Return [X, Y] of the center of cell containing provided text 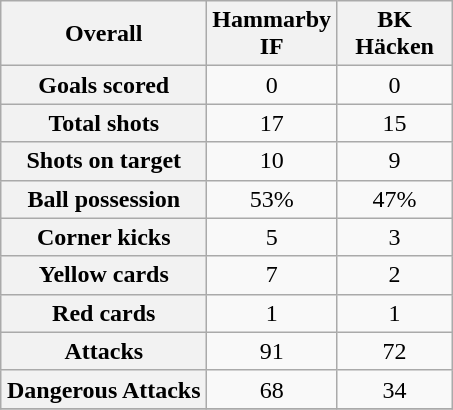
72 [395, 351]
Hammarby IF [272, 34]
10 [272, 161]
7 [272, 275]
34 [395, 389]
53% [272, 199]
Total shots [104, 123]
47% [395, 199]
BK Häcken [395, 34]
68 [272, 389]
Corner kicks [104, 237]
91 [272, 351]
2 [395, 275]
Goals scored [104, 85]
17 [272, 123]
Ball possession [104, 199]
Dangerous Attacks [104, 389]
Red cards [104, 313]
Attacks [104, 351]
5 [272, 237]
15 [395, 123]
Overall [104, 34]
9 [395, 161]
3 [395, 237]
Yellow cards [104, 275]
Shots on target [104, 161]
